Extract the [X, Y] coordinate from the center of the cell holding the provided text.  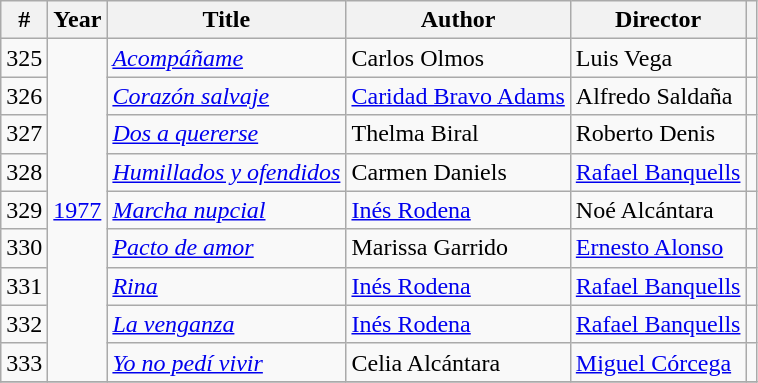
Title [226, 20]
Celia Alcántara [458, 362]
Thelma Biral [458, 134]
Alfredo Saldaña [658, 96]
Luis Vega [658, 58]
329 [24, 210]
Acompáñame [226, 58]
331 [24, 286]
Ernesto Alonso [658, 248]
328 [24, 172]
# [24, 20]
Roberto Denis [658, 134]
Marcha nupcial [226, 210]
Miguel Córcega [658, 362]
330 [24, 248]
326 [24, 96]
Caridad Bravo Adams [458, 96]
Corazón salvaje [226, 96]
Year [78, 20]
Yo no pedí vivir [226, 362]
La venganza [226, 324]
332 [24, 324]
Pacto de amor [226, 248]
Noé Alcántara [658, 210]
Rina [226, 286]
Director [658, 20]
327 [24, 134]
1977 [78, 210]
Carlos Olmos [458, 58]
333 [24, 362]
Dos a quererse [226, 134]
Humillados y ofendidos [226, 172]
Carmen Daniels [458, 172]
Author [458, 20]
325 [24, 58]
Marissa Garrido [458, 248]
